Return (X, Y) of the center of cell containing provided text 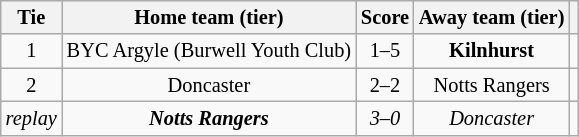
BYC Argyle (Burwell Youth Club) (209, 51)
Score (385, 17)
2 (32, 85)
Away team (tier) (492, 17)
1 (32, 51)
3–0 (385, 118)
1–5 (385, 51)
replay (32, 118)
Kilnhurst (492, 51)
Home team (tier) (209, 17)
Tie (32, 17)
2–2 (385, 85)
